Pinpoint the cell where the given text exists, returning its (X, Y) midpoint coordinate. 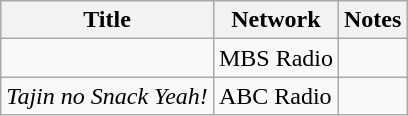
Notes (372, 20)
MBS Radio (276, 58)
ABC Radio (276, 96)
Tajin no Snack Yeah! (108, 96)
Title (108, 20)
Network (276, 20)
